For the text-containing cell, return its midpoint in (X, Y) coordinate format. 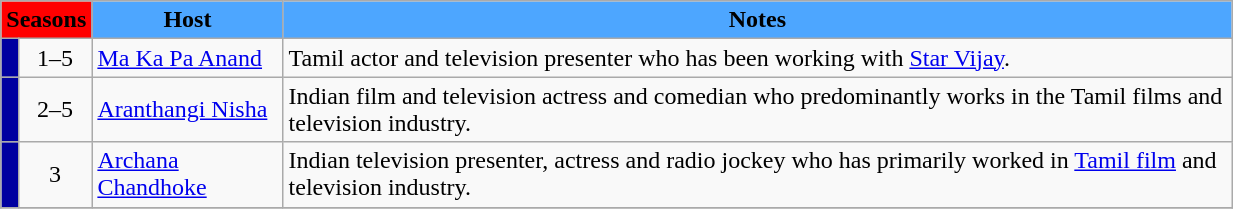
Archana Chandhoke (188, 174)
Seasons (46, 20)
Ma Ka Pa Anand (188, 58)
Tamil actor and television presenter who has been working with Star Vijay. (758, 58)
3 (55, 174)
2–5 (55, 110)
Notes (758, 20)
Host (188, 20)
Indian television presenter, actress and radio jockey who has primarily worked in Tamil film and television industry. (758, 174)
Indian film and television actress and comedian who predominantly works in the Tamil films and television industry. (758, 110)
1–5 (55, 58)
Aranthangi Nisha (188, 110)
